Search for the cell housing the specified text and yield its [x, y] center coordinate. 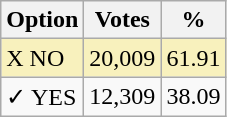
X NO [42, 58]
% [194, 20]
12,309 [122, 97]
61.91 [194, 58]
20,009 [122, 58]
✓ YES [42, 97]
Votes [122, 20]
38.09 [194, 97]
Option [42, 20]
